Return the [X, Y] coordinate for the center point of the cell that contains the specified text.  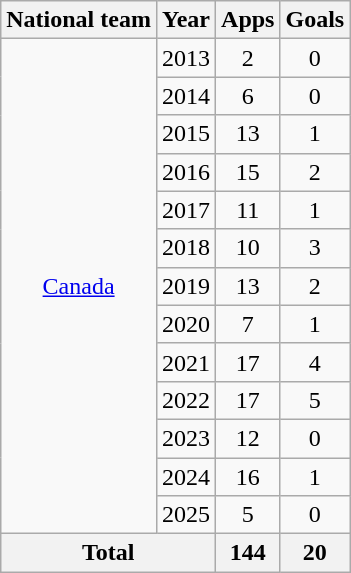
2018 [186, 248]
2014 [186, 96]
10 [248, 248]
3 [315, 248]
2015 [186, 134]
2020 [186, 324]
4 [315, 362]
Apps [248, 20]
Total [108, 553]
7 [248, 324]
2016 [186, 172]
Canada [79, 286]
144 [248, 553]
2019 [186, 286]
2022 [186, 400]
6 [248, 96]
2025 [186, 515]
15 [248, 172]
12 [248, 438]
2021 [186, 362]
2017 [186, 210]
2024 [186, 477]
Year [186, 20]
11 [248, 210]
National team [79, 20]
20 [315, 553]
16 [248, 477]
2013 [186, 58]
Goals [315, 20]
2023 [186, 438]
